Return the (X, Y) coordinate for the center point of the cell that contains the specified text.  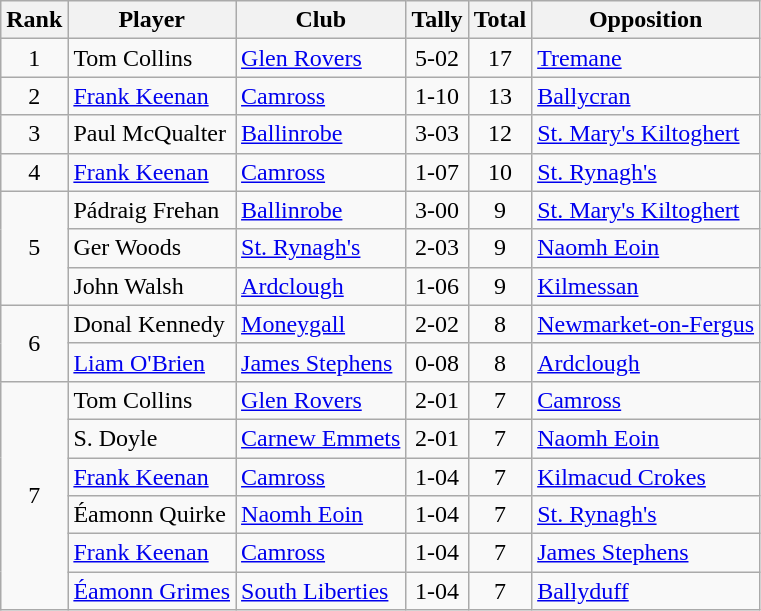
3-03 (437, 134)
5 (34, 248)
Moneygall (321, 324)
5-02 (437, 58)
Éamonn Grimes (152, 591)
2 (34, 96)
Ballyduff (646, 591)
Tally (437, 20)
Paul McQualter (152, 134)
Opposition (646, 20)
South Liberties (321, 591)
Donal Kennedy (152, 324)
1-07 (437, 172)
Carnew Emmets (321, 438)
4 (34, 172)
1 (34, 58)
Newmarket-on-Fergus (646, 324)
Éamonn Quirke (152, 515)
S. Doyle (152, 438)
3 (34, 134)
13 (500, 96)
Player (152, 20)
John Walsh (152, 286)
12 (500, 134)
Kilmessan (646, 286)
6 (34, 343)
Total (500, 20)
Ger Woods (152, 248)
Club (321, 20)
Liam O'Brien (152, 362)
Ballycran (646, 96)
10 (500, 172)
Kilmacud Crokes (646, 477)
2-03 (437, 248)
1-10 (437, 96)
17 (500, 58)
1-06 (437, 286)
3-00 (437, 210)
2-02 (437, 324)
Rank (34, 20)
Pádraig Frehan (152, 210)
Tremane (646, 58)
0-08 (437, 362)
